For the text-containing cell, return its midpoint in (X, Y) coordinate format. 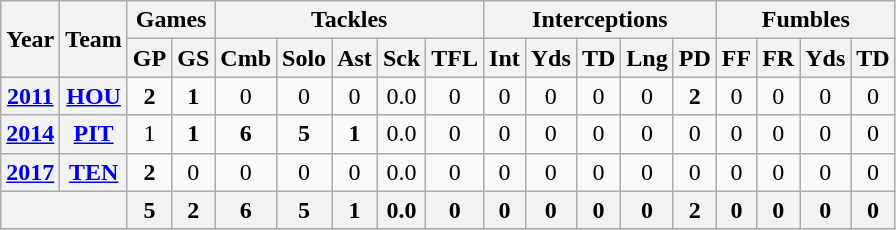
Int (505, 58)
GP (149, 58)
Cmb (246, 58)
TFL (455, 58)
2014 (30, 134)
GS (194, 58)
FF (736, 58)
HOU (94, 96)
FR (778, 58)
PIT (94, 134)
Lng (647, 58)
2017 (30, 172)
Fumbles (806, 20)
Interceptions (600, 20)
Year (30, 39)
Sck (401, 58)
Tackles (350, 20)
TEN (94, 172)
Team (94, 39)
2011 (30, 96)
PD (694, 58)
Ast (355, 58)
Solo (304, 58)
Games (170, 20)
